Determine the [x, y] coordinate at the center of the cell enclosing the given text.  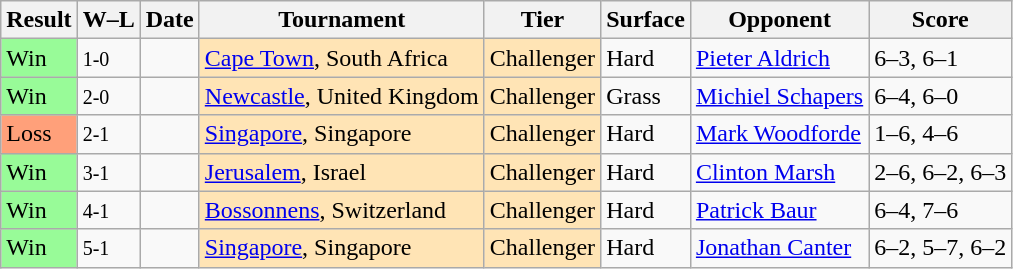
Clinton Marsh [779, 172]
Date [170, 20]
Tournament [342, 20]
1-0 [108, 58]
6–2, 5–7, 6–2 [940, 248]
Michiel Schapers [779, 96]
Loss [39, 134]
2–6, 6–2, 6–3 [940, 172]
Tier [542, 20]
6–4, 7–6 [940, 210]
Patrick Baur [779, 210]
6–3, 6–1 [940, 58]
6–4, 6–0 [940, 96]
Surface [646, 20]
Jerusalem, Israel [342, 172]
Result [39, 20]
Jonathan Canter [779, 248]
Mark Woodforde [779, 134]
Score [940, 20]
3-1 [108, 172]
Cape Town, South Africa [342, 58]
Grass [646, 96]
4-1 [108, 210]
Bossonnens, Switzerland [342, 210]
1–6, 4–6 [940, 134]
5-1 [108, 248]
W–L [108, 20]
Opponent [779, 20]
2-1 [108, 134]
2-0 [108, 96]
Newcastle, United Kingdom [342, 96]
Pieter Aldrich [779, 58]
